Locate the cell with the specified text and output its (X, Y) center coordinate. 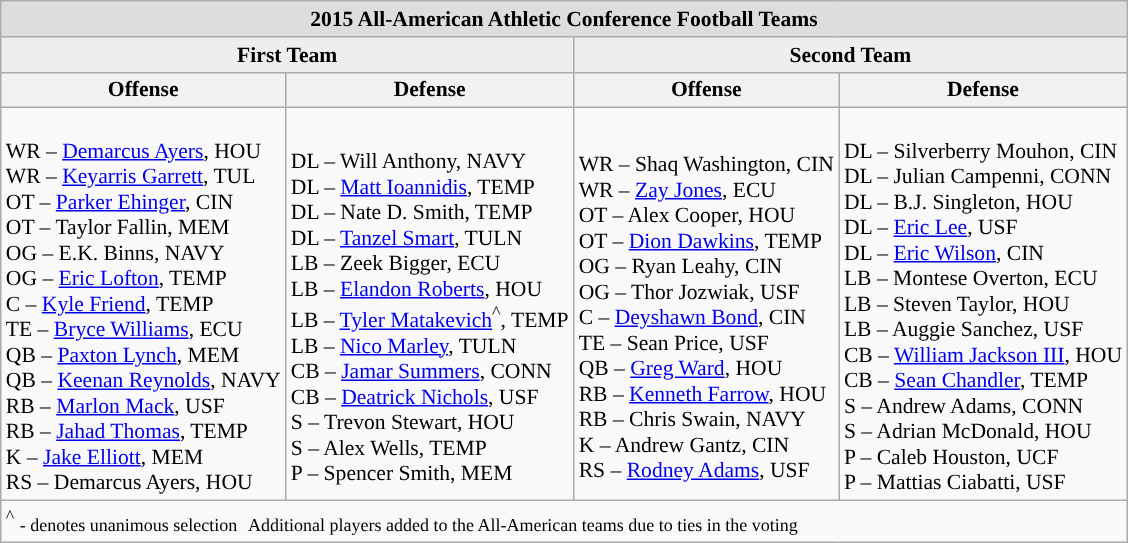
Second Team (850, 55)
First Team (288, 55)
^ - denotes unanimous selection Additional players added to the All-American teams due to ties in the voting (564, 522)
2015 All-American Athletic Conference Football Teams (564, 19)
